Return the [X, Y] coordinate for the center point of the cell that contains the specified text.  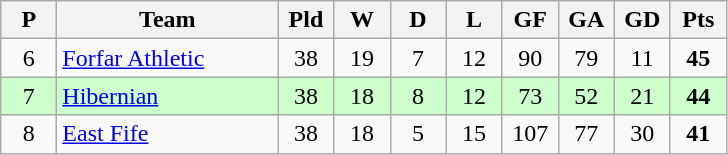
L [474, 20]
107 [530, 134]
52 [586, 96]
Pts [698, 20]
30 [642, 134]
21 [642, 96]
GA [586, 20]
Pld [306, 20]
73 [530, 96]
41 [698, 134]
D [418, 20]
77 [586, 134]
GD [642, 20]
11 [642, 58]
W [362, 20]
Hibernian [168, 96]
44 [698, 96]
79 [586, 58]
GF [530, 20]
Team [168, 20]
East Fife [168, 134]
P [29, 20]
6 [29, 58]
5 [418, 134]
Forfar Athletic [168, 58]
19 [362, 58]
15 [474, 134]
45 [698, 58]
90 [530, 58]
